Search for the cell housing the specified text and yield its (X, Y) center coordinate. 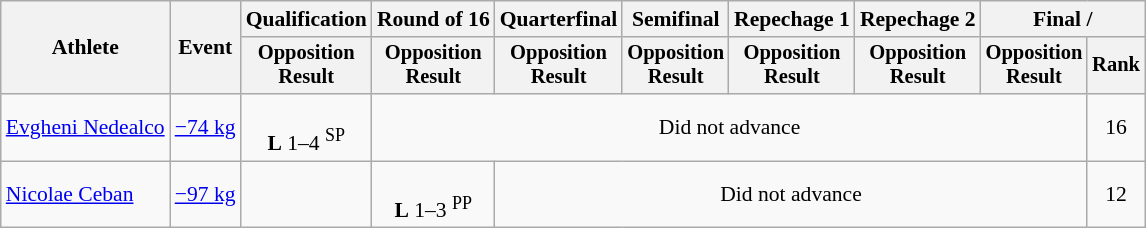
Quarterfinal (559, 19)
Evgheni Nedealco (86, 128)
Event (206, 48)
Semifinal (676, 19)
−74 kg (206, 128)
12 (1116, 194)
Final / (1063, 19)
Nicolae Ceban (86, 194)
L 1–3 PP (434, 194)
Repechage 2 (918, 19)
Rank (1116, 66)
Repechage 1 (792, 19)
Qualification (306, 19)
Round of 16 (434, 19)
Athlete (86, 48)
16 (1116, 128)
−97 kg (206, 194)
L 1–4 SP (306, 128)
